Provide the (X, Y) coordinate of the cell's center where the given text is located.  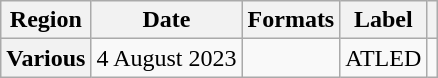
4 August 2023 (166, 58)
Region (46, 20)
Various (46, 58)
ATLED (384, 58)
Formats (291, 20)
Date (166, 20)
Label (384, 20)
